Determine the (x, y) coordinate at the center of the cell enclosing the given text.  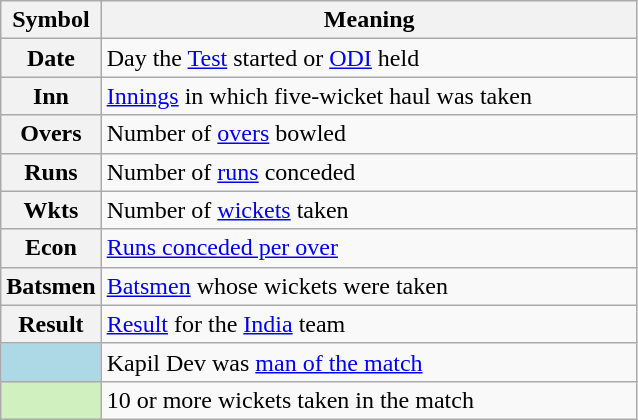
Number of wickets taken (369, 210)
Batsmen (51, 286)
Date (51, 58)
Number of overs bowled (369, 134)
Symbol (51, 20)
Batsmen whose wickets were taken (369, 286)
10 or more wickets taken in the match (369, 400)
Result (51, 324)
Runs (51, 172)
Meaning (369, 20)
Innings in which five-wicket haul was taken (369, 96)
Kapil Dev was man of the match (369, 362)
Econ (51, 248)
Number of runs conceded (369, 172)
Wkts (51, 210)
Overs (51, 134)
Runs conceded per over (369, 248)
Day the Test started or ODI held (369, 58)
Result for the India team (369, 324)
Inn (51, 96)
